Capture the cell that displays the provided text and extract its [X, Y] central coordinate. 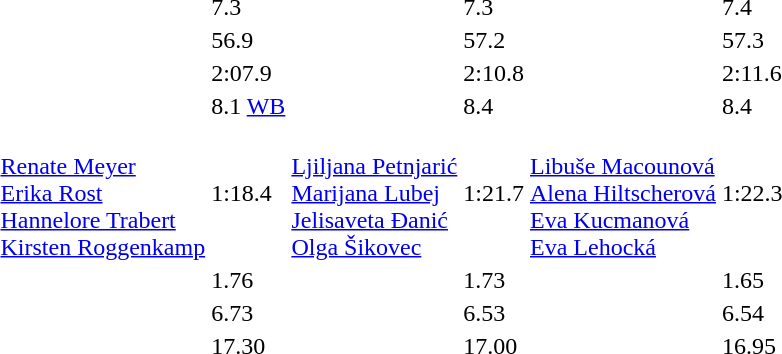
1.73 [494, 280]
8.4 [494, 106]
1:18.4 [248, 193]
56.9 [248, 40]
8.1 WB [248, 106]
Libuše MacounováAlena HiltscherováEva KucmanováEva Lehocká [622, 193]
1:21.7 [494, 193]
2:07.9 [248, 73]
Ljiljana PetnjarićMarijana LubejJelisaveta ĐanićOlga Šikovec [374, 193]
6.53 [494, 313]
6.73 [248, 313]
2:10.8 [494, 73]
57.2 [494, 40]
1.76 [248, 280]
